Detect which cell encompasses the target text, then output its (X, Y) center coordinate. 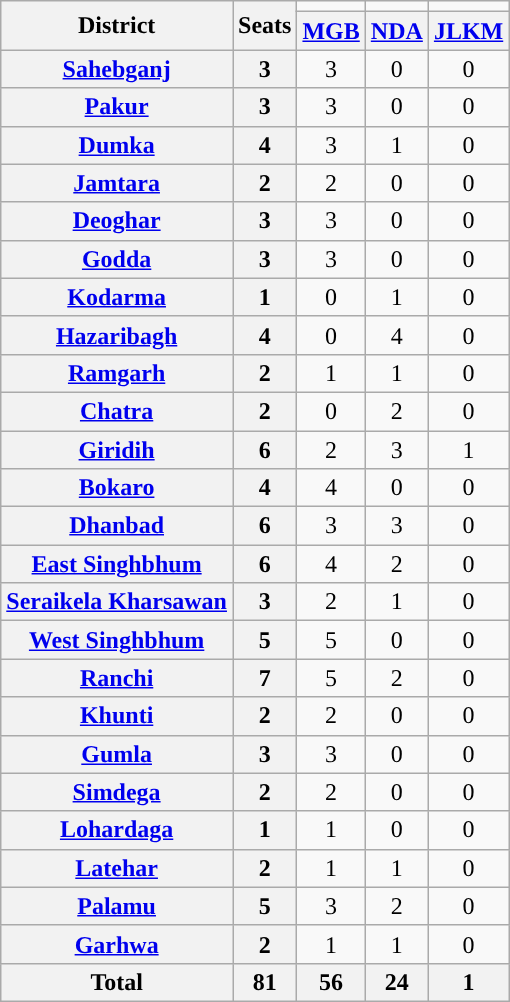
East Singhbhum (117, 564)
7 (264, 678)
Hazaribagh (117, 335)
Bokaro (117, 488)
81 (264, 982)
Lohardaga (117, 830)
MGB (331, 31)
Dhanbad (117, 526)
JLKM (468, 31)
Gumla (117, 754)
Ramgarh (117, 373)
Garhwa (117, 944)
Total (117, 982)
Jamtara (117, 183)
Kodarma (117, 297)
Deoghar (117, 221)
Chatra (117, 411)
Simdega (117, 792)
NDA (396, 31)
Palamu (117, 906)
Khunti (117, 716)
Seraikela Kharsawan (117, 602)
Giridih (117, 449)
24 (396, 982)
West Singhbhum (117, 640)
District (117, 26)
Godda (117, 259)
Latehar (117, 868)
Sahebganj (117, 69)
Seats (264, 26)
56 (331, 982)
Ranchi (117, 678)
Dumka (117, 145)
Pakur (117, 107)
